Search for the cell housing the specified text and yield its [X, Y] center coordinate. 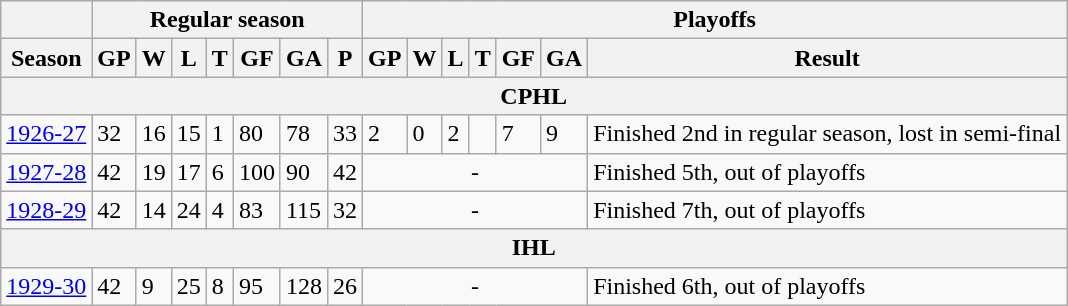
17 [188, 172]
6 [220, 172]
78 [304, 134]
Finished 6th, out of playoffs [828, 286]
IHL [534, 248]
Regular season [228, 20]
1926-27 [46, 134]
1929-30 [46, 286]
Result [828, 58]
8 [220, 286]
95 [256, 286]
128 [304, 286]
4 [220, 210]
Finished 7th, out of playoffs [828, 210]
CPHL [534, 96]
Playoffs [715, 20]
115 [304, 210]
83 [256, 210]
80 [256, 134]
16 [154, 134]
100 [256, 172]
14 [154, 210]
19 [154, 172]
0 [424, 134]
1 [220, 134]
1927-28 [46, 172]
25 [188, 286]
33 [346, 134]
15 [188, 134]
26 [346, 286]
24 [188, 210]
90 [304, 172]
Season [46, 58]
P [346, 58]
Finished 5th, out of playoffs [828, 172]
Finished 2nd in regular season, lost in semi-final [828, 134]
1928-29 [46, 210]
7 [518, 134]
